Return the [X, Y] coordinate for the center point of the cell that contains the specified text.  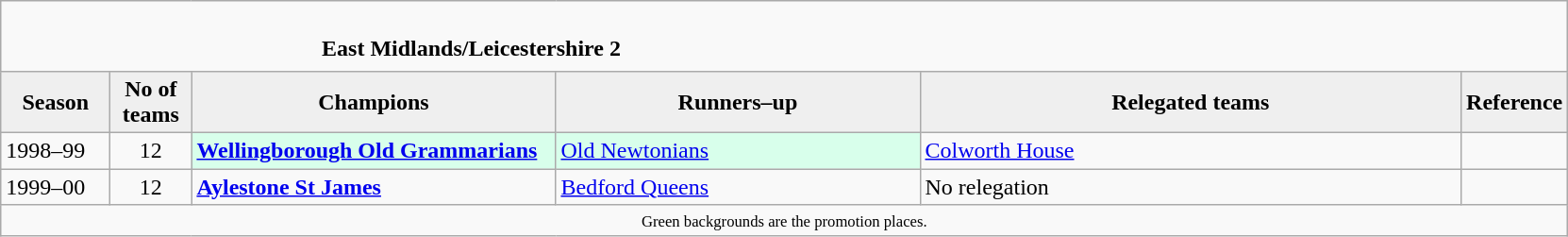
No relegation [1191, 186]
No of teams [151, 102]
1998–99 [56, 150]
Old Newtonians [738, 150]
Wellingborough Old Grammarians [374, 150]
Runners–up [738, 102]
Relegated teams [1191, 102]
Bedford Queens [738, 186]
Champions [374, 102]
Aylestone St James [374, 186]
Green backgrounds are the promotion places. [785, 221]
1999–00 [56, 186]
Season [56, 102]
Colworth House [1191, 150]
Reference [1515, 102]
